Scan for the cell matching the given text and deliver its [X, Y] coordinate at center. 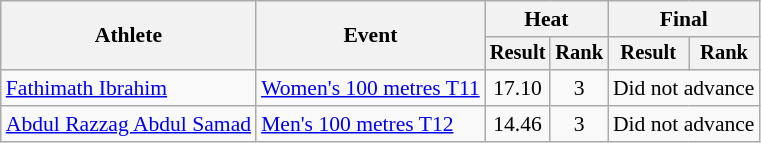
14.46 [518, 124]
Event [370, 36]
Fathimath Ibrahim [128, 88]
Heat [546, 19]
Men's 100 metres T12 [370, 124]
Women's 100 metres T11 [370, 88]
Athlete [128, 36]
Abdul Razzag Abdul Samad [128, 124]
Final [684, 19]
17.10 [518, 88]
